Provide the (X, Y) coordinate of the cell's center where the given text is located.  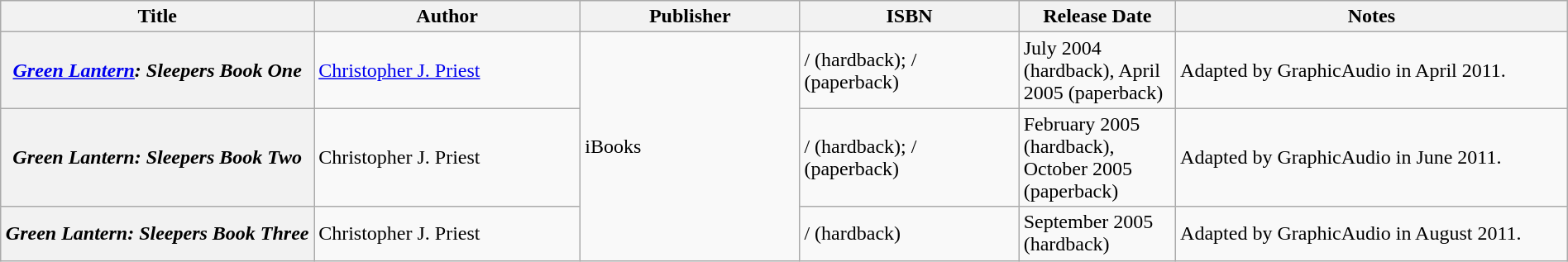
Green Lantern: Sleepers Book Three (157, 233)
/ (hardback) (910, 233)
Release Date (1097, 17)
Adapted by GraphicAudio in April 2011. (1372, 70)
iBooks (690, 146)
Publisher (690, 17)
Title (157, 17)
Adapted by GraphicAudio in June 2011. (1372, 157)
Author (447, 17)
ISBN (910, 17)
Green Lantern: Sleepers Book Two (157, 157)
September 2005 (hardback) (1097, 233)
Notes (1372, 17)
Adapted by GraphicAudio in August 2011. (1372, 233)
Green Lantern: Sleepers Book One (157, 70)
February 2005 (hardback), October 2005 (paperback) (1097, 157)
July 2004 (hardback), April 2005 (paperback) (1097, 70)
